Return the [x, y] coordinate for the center point of the cell that contains the specified text.  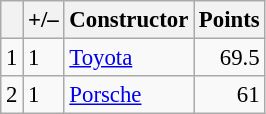
Porsche [129, 95]
+/– [44, 20]
Toyota [129, 58]
2 [12, 95]
69.5 [230, 58]
61 [230, 95]
Points [230, 20]
Constructor [129, 20]
